Detect which cell encompasses the target text, then output its (x, y) center coordinate. 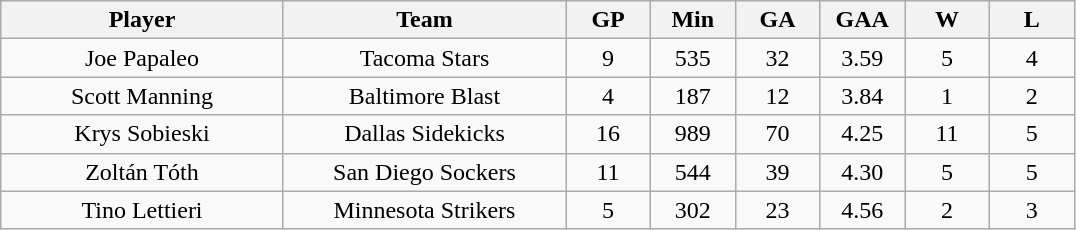
Tacoma Stars (424, 58)
187 (692, 96)
32 (778, 58)
16 (608, 134)
39 (778, 172)
3 (1032, 210)
989 (692, 134)
4.25 (862, 134)
9 (608, 58)
GAA (862, 20)
Min (692, 20)
535 (692, 58)
GA (778, 20)
Joe Papaleo (142, 58)
GP (608, 20)
Krys Sobieski (142, 134)
Minnesota Strikers (424, 210)
Zoltán Tóth (142, 172)
Scott Manning (142, 96)
12 (778, 96)
3.59 (862, 58)
Dallas Sidekicks (424, 134)
4.56 (862, 210)
San Diego Sockers (424, 172)
Team (424, 20)
4.30 (862, 172)
70 (778, 134)
302 (692, 210)
Tino Lettieri (142, 210)
544 (692, 172)
3.84 (862, 96)
1 (948, 96)
Baltimore Blast (424, 96)
L (1032, 20)
23 (778, 210)
W (948, 20)
Player (142, 20)
